Detect which cell encompasses the target text, then output its (X, Y) center coordinate. 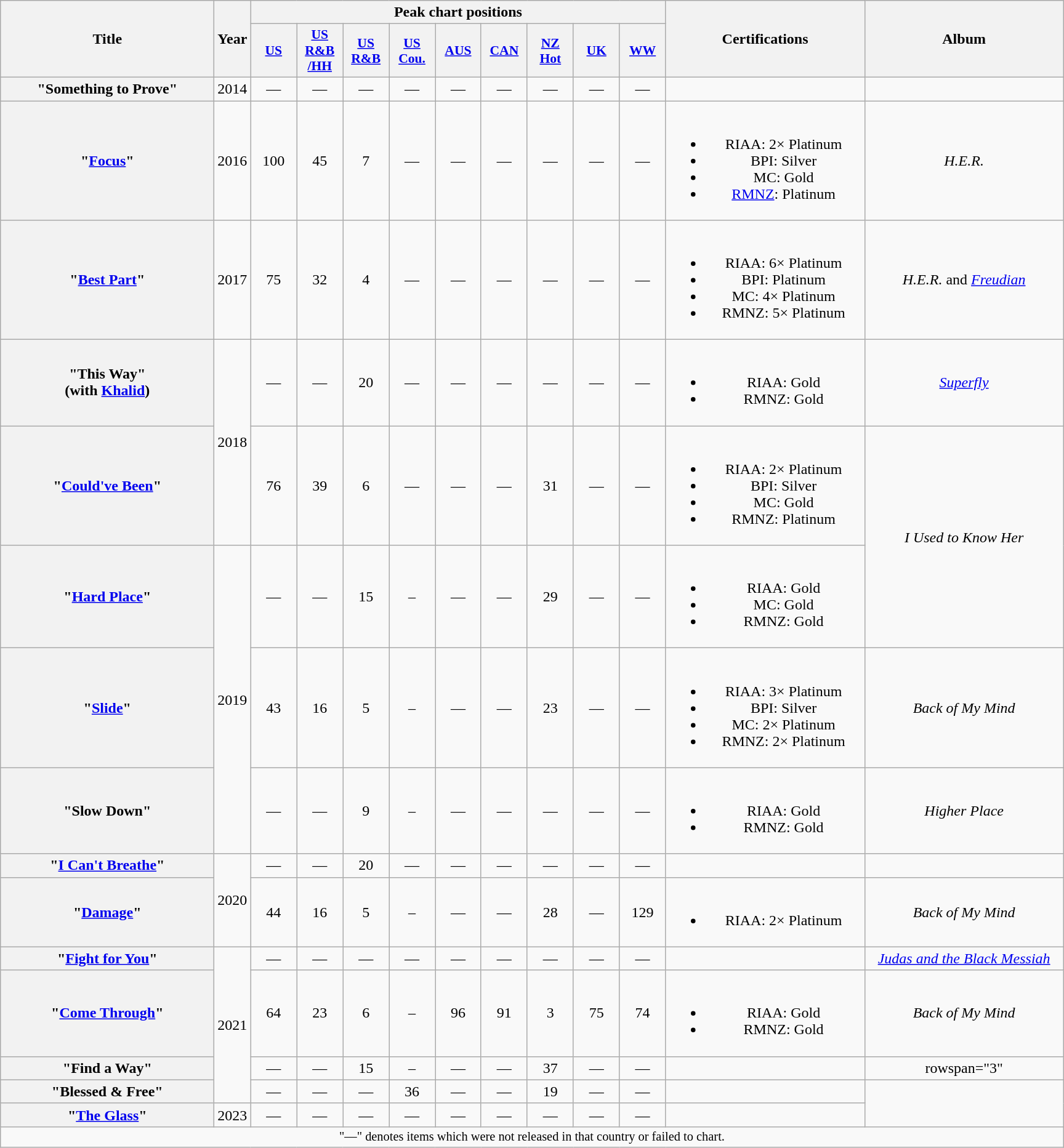
43 (273, 708)
Title (107, 39)
H.E.R. and Freudian (964, 280)
Higher Place (964, 811)
74 (643, 1013)
AUS (458, 50)
RIAA: 2× Platinum (765, 912)
76 (273, 486)
129 (643, 912)
"Hard Place" (107, 597)
CAN (504, 50)
"Blessed & Free" (107, 1091)
37 (550, 1068)
19 (550, 1091)
"Slow Down" (107, 811)
"Focus" (107, 161)
3 (550, 1013)
2021 (233, 1025)
rowspan="3" (964, 1068)
2017 (233, 280)
96 (458, 1013)
44 (273, 912)
91 (504, 1013)
H.E.R. (964, 161)
45 (320, 161)
Certifications (765, 39)
Album (964, 39)
28 (550, 912)
"Something to Prove" (107, 89)
64 (273, 1013)
"Fight for You" (107, 958)
Superfly (964, 383)
2023 (233, 1115)
32 (320, 280)
9 (366, 811)
Year (233, 39)
"Find a Way" (107, 1068)
USR&B/HH (320, 50)
"Damage" (107, 912)
I Used to Know Her (964, 537)
2018 (233, 443)
"Slide" (107, 708)
4 (366, 280)
39 (320, 486)
2019 (233, 699)
Peak chart positions (458, 12)
"This Way"(with Khalid) (107, 383)
WW (643, 50)
RIAA: 3× PlatinumBPI: Silver MC: 2× PlatinumRMNZ: 2× Platinum (765, 708)
"I Can't Breathe" (107, 865)
36 (413, 1091)
"Come Through" (107, 1013)
"Best Part" (107, 280)
NZHot (550, 50)
2016 (233, 161)
2014 (233, 89)
Judas and the Black Messiah (964, 958)
7 (366, 161)
31 (550, 486)
US (273, 50)
"Could've Been" (107, 486)
USR&B (366, 50)
USCou. (413, 50)
UK (596, 50)
RIAA: GoldMC: GoldRMNZ: Gold (765, 597)
RIAA: 6× PlatinumBPI: PlatinumMC: 4× PlatinumRMNZ: 5× Platinum (765, 280)
29 (550, 597)
"—" denotes items which were not released in that country or failed to chart. (532, 1137)
100 (273, 161)
"The Glass" (107, 1115)
2020 (233, 900)
